Find where the given text appears and provide that cell's center as (x, y) coordinate. 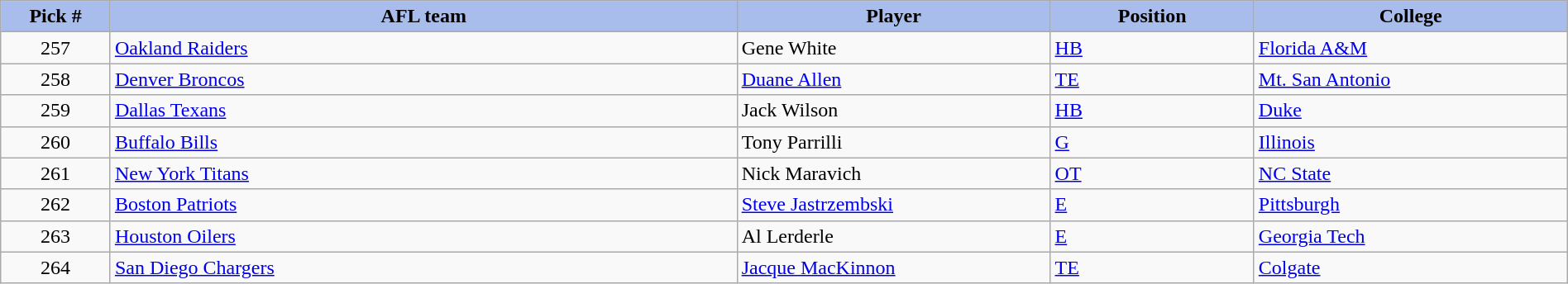
Buffalo Bills (423, 142)
Duke (1411, 111)
Colgate (1411, 267)
Jack Wilson (893, 111)
OT (1152, 173)
Pittsburgh (1411, 205)
Mt. San Antonio (1411, 79)
Illinois (1411, 142)
Player (893, 17)
AFL team (423, 17)
Position (1152, 17)
Steve Jastrzembski (893, 205)
NC State (1411, 173)
Nick Maravich (893, 173)
258 (56, 79)
Dallas Texans (423, 111)
Jacque MacKinnon (893, 267)
257 (56, 48)
Tony Parrilli (893, 142)
262 (56, 205)
G (1152, 142)
Boston Patriots (423, 205)
College (1411, 17)
260 (56, 142)
Oakland Raiders (423, 48)
Houston Oilers (423, 236)
261 (56, 173)
Gene White (893, 48)
Denver Broncos (423, 79)
Pick # (56, 17)
New York Titans (423, 173)
Al Lerderle (893, 236)
Georgia Tech (1411, 236)
Duane Allen (893, 79)
Florida A&M (1411, 48)
263 (56, 236)
San Diego Chargers (423, 267)
259 (56, 111)
264 (56, 267)
